Locate the cell with the specified text and output its (x, y) center coordinate. 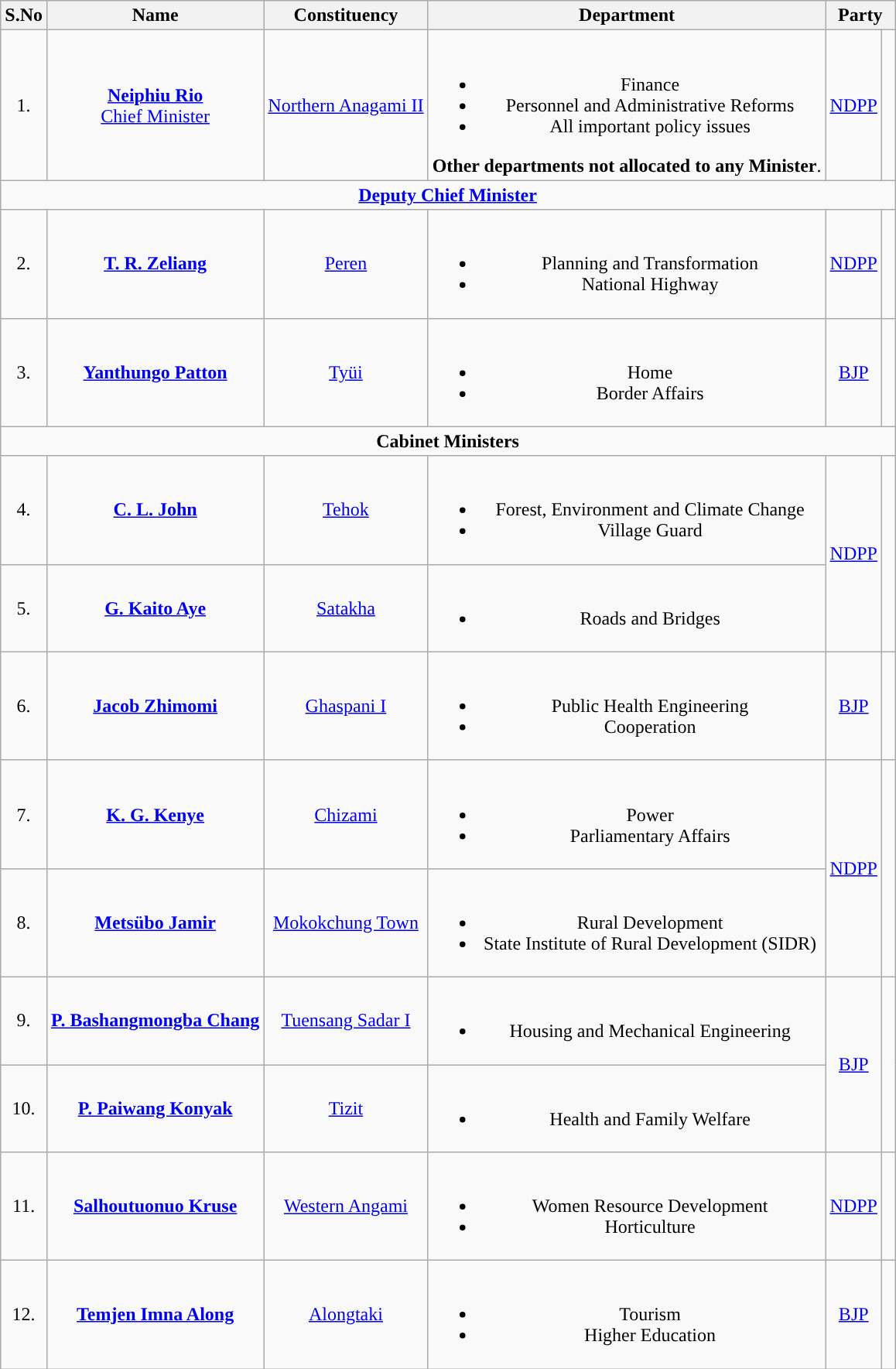
Tyüi (346, 372)
Salhoutuonuo Kruse (155, 1206)
Name (155, 15)
HomeBorder Affairs (627, 372)
Tehok (346, 510)
Metsübo Jamir (155, 922)
C. L. John (155, 510)
Northern Anagami II (346, 105)
10. (24, 1108)
Peren (346, 264)
Department (627, 15)
7. (24, 814)
Public Health EngineeringCooperation (627, 706)
G. Kaito Aye (155, 608)
2. (24, 264)
P. Bashangmongba Chang (155, 1020)
TourismHigher Education (627, 1315)
P. Paiwang Konyak (155, 1108)
3. (24, 372)
Neiphiu RioChief Minister (155, 105)
4. (24, 510)
Chizami (346, 814)
Women Resource DevelopmentHorticulture (627, 1206)
Health and Family Welfare (627, 1108)
Temjen Imna Along (155, 1315)
Party (860, 15)
1. (24, 105)
5. (24, 608)
8. (24, 922)
Constituency (346, 15)
Cabinet Ministers (448, 441)
T. R. Zeliang (155, 264)
Planning and TransformationNational Highway (627, 264)
11. (24, 1206)
Tuensang Sadar I (346, 1020)
Alongtaki (346, 1315)
12. (24, 1315)
S.No (24, 15)
Housing and Mechanical Engineering (627, 1020)
Deputy Chief Minister (448, 195)
Satakha (346, 608)
9. (24, 1020)
FinancePersonnel and Administrative ReformsAll important policy issuesOther departments not allocated to any Minister. (627, 105)
Rural DevelopmentState Institute of Rural Development (SIDR) (627, 922)
K. G. Kenye (155, 814)
Roads and Bridges (627, 608)
Yanthungo Patton (155, 372)
Jacob Zhimomi (155, 706)
Mokokchung Town (346, 922)
6. (24, 706)
Western Angami (346, 1206)
Forest, Environment and Climate ChangeVillage Guard (627, 510)
Tizit (346, 1108)
Ghaspani I (346, 706)
PowerParliamentary Affairs (627, 814)
